From the cell containing the given text, extract its center point as [X, Y] coordinate. 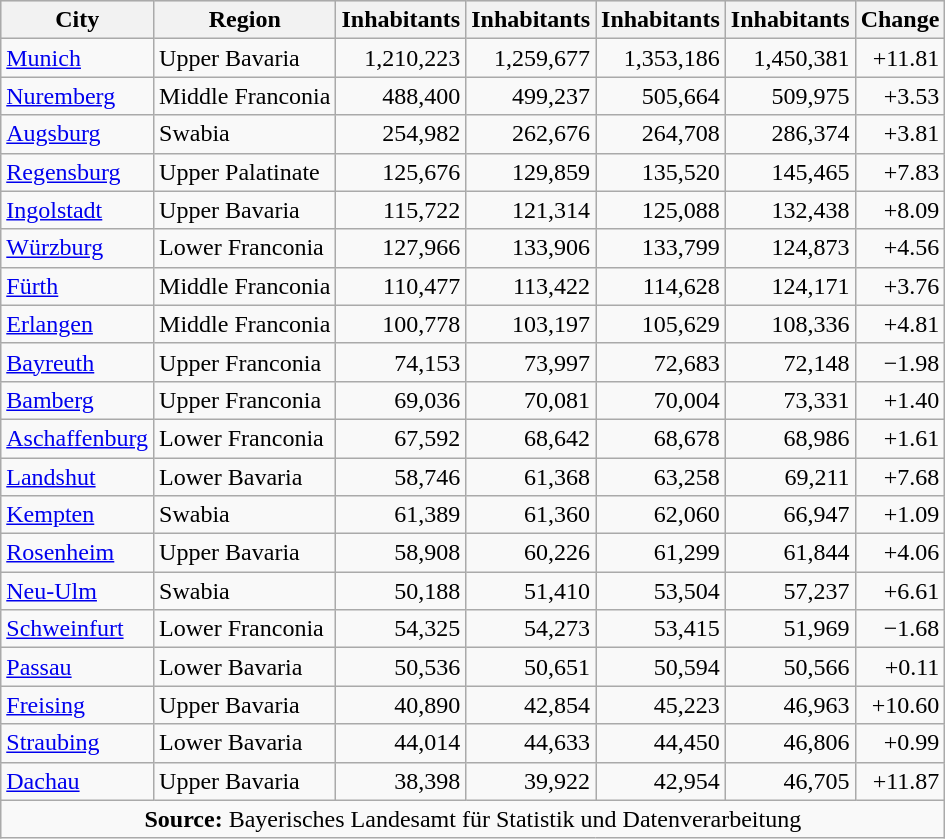
124,171 [790, 286]
Neu-Ulm [78, 591]
Passau [78, 667]
57,237 [790, 591]
61,389 [401, 515]
113,422 [531, 286]
+11.81 [900, 58]
+4.06 [900, 553]
Change [900, 20]
53,504 [661, 591]
73,997 [531, 362]
+1.40 [900, 400]
46,806 [790, 743]
72,148 [790, 362]
135,520 [661, 172]
62,060 [661, 515]
Bayreuth [78, 362]
121,314 [531, 210]
Straubing [78, 743]
38,398 [401, 781]
70,081 [531, 400]
124,873 [790, 248]
39,922 [531, 781]
53,415 [661, 629]
+6.61 [900, 591]
50,536 [401, 667]
105,629 [661, 324]
61,844 [790, 553]
70,004 [661, 400]
132,438 [790, 210]
254,982 [401, 134]
100,778 [401, 324]
Bamberg [78, 400]
+4.56 [900, 248]
+1.61 [900, 438]
+10.60 [900, 705]
+0.99 [900, 743]
68,986 [790, 438]
61,360 [531, 515]
133,799 [661, 248]
50,594 [661, 667]
Region [245, 20]
509,975 [790, 96]
46,963 [790, 705]
61,368 [531, 477]
1,450,381 [790, 58]
110,477 [401, 286]
129,859 [531, 172]
Regensburg [78, 172]
114,628 [661, 286]
67,592 [401, 438]
103,197 [531, 324]
286,374 [790, 134]
262,676 [531, 134]
Upper Palatinate [245, 172]
+7.68 [900, 477]
1,353,186 [661, 58]
Munich [78, 58]
499,237 [531, 96]
+0.11 [900, 667]
+7.83 [900, 172]
Aschaffenburg [78, 438]
44,014 [401, 743]
51,410 [531, 591]
42,854 [531, 705]
+11.87 [900, 781]
61,299 [661, 553]
74,153 [401, 362]
−1.98 [900, 362]
Rosenheim [78, 553]
+1.09 [900, 515]
69,036 [401, 400]
Nuremberg [78, 96]
Schweinfurt [78, 629]
68,678 [661, 438]
66,947 [790, 515]
+3.81 [900, 134]
−1.68 [900, 629]
45,223 [661, 705]
50,188 [401, 591]
50,651 [531, 667]
58,908 [401, 553]
Freising [78, 705]
+3.76 [900, 286]
133,906 [531, 248]
125,676 [401, 172]
60,226 [531, 553]
Dachau [78, 781]
115,722 [401, 210]
488,400 [401, 96]
+8.09 [900, 210]
+3.53 [900, 96]
125,088 [661, 210]
1,210,223 [401, 58]
145,465 [790, 172]
69,211 [790, 477]
51,969 [790, 629]
Kempten [78, 515]
505,664 [661, 96]
50,566 [790, 667]
127,966 [401, 248]
42,954 [661, 781]
72,683 [661, 362]
Ingolstadt [78, 210]
Fürth [78, 286]
54,273 [531, 629]
73,331 [790, 400]
City [78, 20]
58,746 [401, 477]
63,258 [661, 477]
1,259,677 [531, 58]
Würzburg [78, 248]
44,450 [661, 743]
Augsburg [78, 134]
Source: Bayerisches Landesamt für Statistik und Datenverarbeitung [473, 819]
68,642 [531, 438]
108,336 [790, 324]
+4.81 [900, 324]
Erlangen [78, 324]
40,890 [401, 705]
46,705 [790, 781]
Landshut [78, 477]
54,325 [401, 629]
264,708 [661, 134]
44,633 [531, 743]
